For the text-containing cell, return its midpoint in (X, Y) coordinate format. 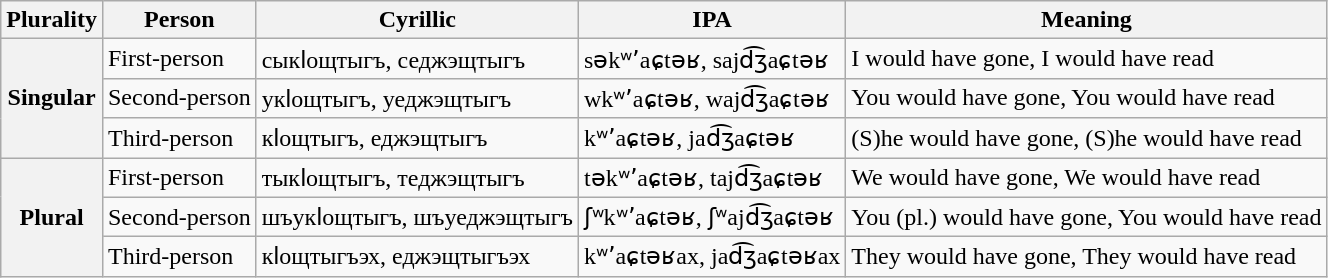
IPA (712, 20)
səkʷʼaɕtəʁ, sajd͡ʒaɕtəʁ (712, 59)
Person (179, 20)
kʷʼaɕtəʁ, jad͡ʒaɕtəʁ (712, 138)
сыкӏощтыгъ, седжэщтыгъ (417, 59)
We would have gone, We would have read (1086, 178)
wkʷʼaɕtəʁ, wajd͡ʒaɕtəʁ (712, 98)
тыкӏощтыгъ, теджэщтыгъ (417, 178)
təkʷʼaɕtəʁ, tajd͡ʒaɕtəʁ (712, 178)
I would have gone, I would have read (1086, 59)
Plural (52, 218)
укӏощтыгъ, уеджэщтыгъ (417, 98)
кӏощтыгъэх, еджэщтыгъэх (417, 257)
You (pl.) would have gone, You would have read (1086, 217)
шъукӏощтыгъ, шъуеджэщтыгъ (417, 217)
They would have gone, They would have read (1086, 257)
Plurality (52, 20)
ʃʷkʷʼaɕtəʁ, ʃʷajd͡ʒaɕtəʁ (712, 217)
Meaning (1086, 20)
Singular (52, 98)
(S)he would have gone, (S)he would have read (1086, 138)
кӏощтыгъ, еджэщтыгъ (417, 138)
You would have gone, You would have read (1086, 98)
Cyrillic (417, 20)
kʷʼaɕtəʁax, jad͡ʒaɕtəʁax (712, 257)
